Detect which cell encompasses the target text, then output its (x, y) center coordinate. 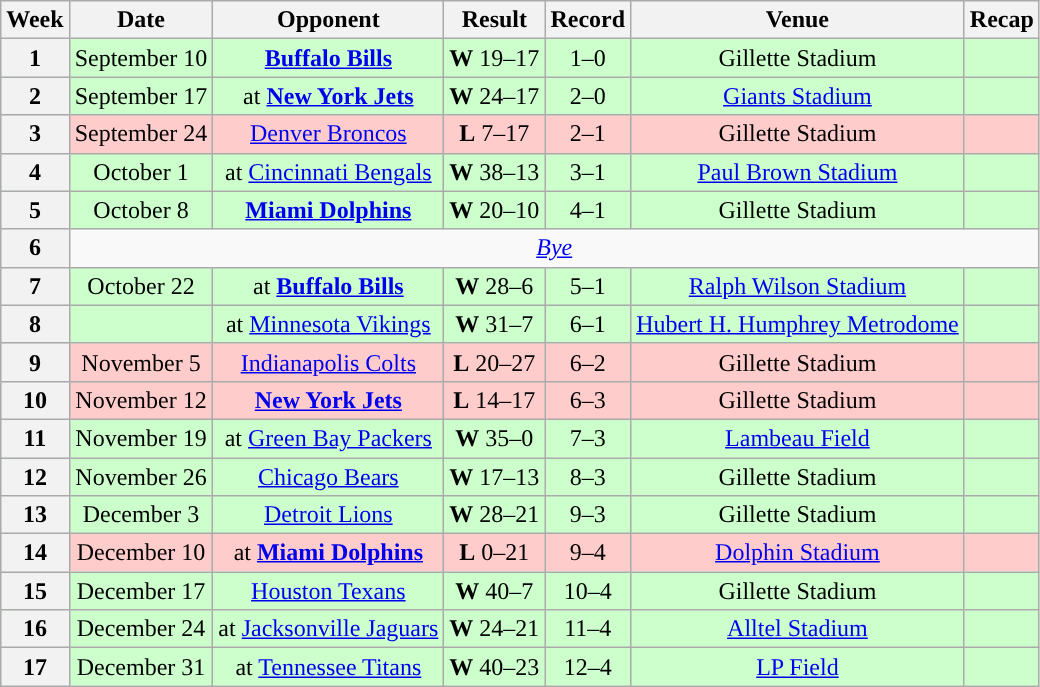
Paul Brown Stadium (798, 172)
5 (35, 210)
New York Jets (328, 400)
W 24–17 (494, 96)
2–0 (588, 96)
October 8 (141, 210)
Result (494, 20)
LP Field (798, 667)
Buffalo Bills (328, 58)
Week (35, 20)
Hubert H. Humphrey Metrodome (798, 324)
W 28–21 (494, 515)
W 28–6 (494, 286)
at Green Bay Packers (328, 438)
12–4 (588, 667)
at Minnesota Vikings (328, 324)
2 (35, 96)
Indianapolis Colts (328, 362)
11–4 (588, 629)
September 24 (141, 134)
December 24 (141, 629)
12 (35, 477)
6 (35, 248)
W 17–13 (494, 477)
November 5 (141, 362)
8 (35, 324)
Recap (1002, 20)
16 (35, 629)
Houston Texans (328, 591)
at Buffalo Bills (328, 286)
6–1 (588, 324)
10 (35, 400)
Lambeau Field (798, 438)
September 17 (141, 96)
W 20–10 (494, 210)
Giants Stadium (798, 96)
Chicago Bears (328, 477)
W 38–13 (494, 172)
10–4 (588, 591)
9–3 (588, 515)
9–4 (588, 553)
7–3 (588, 438)
at Tennessee Titans (328, 667)
15 (35, 591)
October 1 (141, 172)
L 20–27 (494, 362)
6–2 (588, 362)
at Miami Dolphins (328, 553)
November 19 (141, 438)
W 40–23 (494, 667)
14 (35, 553)
L 14–17 (494, 400)
11 (35, 438)
October 22 (141, 286)
November 12 (141, 400)
W 31–7 (494, 324)
8–3 (588, 477)
December 3 (141, 515)
at New York Jets (328, 96)
W 24–21 (494, 629)
W 19–17 (494, 58)
December 31 (141, 667)
L 0–21 (494, 553)
Venue (798, 20)
Denver Broncos (328, 134)
Miami Dolphins (328, 210)
Ralph Wilson Stadium (798, 286)
3–1 (588, 172)
at Jacksonville Jaguars (328, 629)
Detroit Lions (328, 515)
7 (35, 286)
1–0 (588, 58)
4 (35, 172)
5–1 (588, 286)
Alltel Stadium (798, 629)
1 (35, 58)
L 7–17 (494, 134)
2–1 (588, 134)
6–3 (588, 400)
3 (35, 134)
Date (141, 20)
at Cincinnati Bengals (328, 172)
9 (35, 362)
Dolphin Stadium (798, 553)
Bye (554, 248)
September 10 (141, 58)
W 35–0 (494, 438)
December 17 (141, 591)
Record (588, 20)
W 40–7 (494, 591)
4–1 (588, 210)
17 (35, 667)
November 26 (141, 477)
13 (35, 515)
December 10 (141, 553)
Opponent (328, 20)
